Provide the [x, y] coordinate of the cell's center where the given text is located.  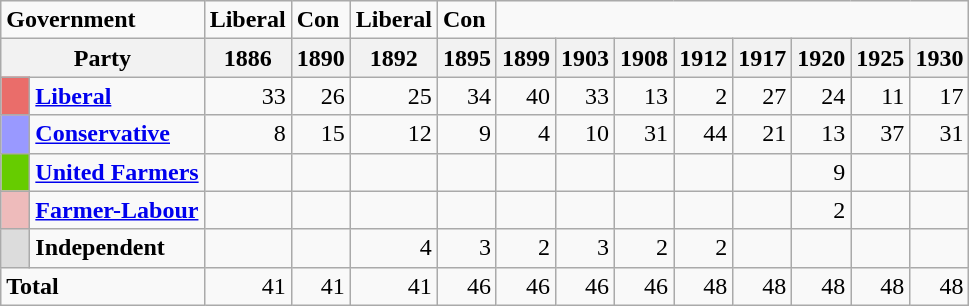
United Farmers [117, 172]
1908 [644, 58]
Farmer-Labour [117, 210]
Government [102, 20]
26 [320, 96]
Party [102, 58]
1899 [526, 58]
10 [584, 134]
21 [762, 134]
Conservative [117, 134]
37 [880, 134]
11 [880, 96]
1895 [466, 58]
34 [466, 96]
Independent [117, 248]
24 [822, 96]
17 [940, 96]
8 [248, 134]
1917 [762, 58]
1920 [822, 58]
1930 [940, 58]
25 [394, 96]
1890 [320, 58]
27 [762, 96]
40 [526, 96]
1886 [248, 58]
1903 [584, 58]
15 [320, 134]
1892 [394, 58]
1912 [704, 58]
Total [102, 286]
1925 [880, 58]
12 [394, 134]
44 [704, 134]
